Return the (X, Y) coordinate for the center point of the cell that contains the specified text.  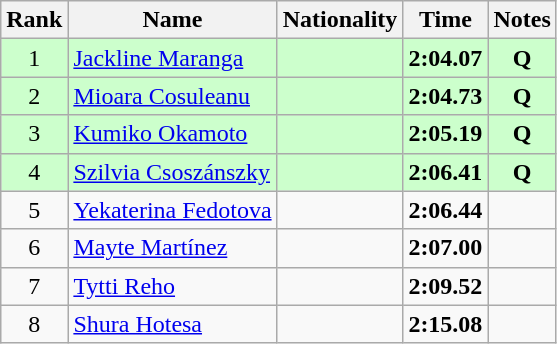
Rank (34, 20)
2:09.52 (446, 286)
4 (34, 172)
Mioara Cosuleanu (172, 96)
6 (34, 248)
3 (34, 134)
7 (34, 286)
5 (34, 210)
Tytti Reho (172, 286)
2:04.73 (446, 96)
2:06.41 (446, 172)
Shura Hotesa (172, 324)
Jackline Maranga (172, 58)
2 (34, 96)
1 (34, 58)
Nationality (340, 20)
2:07.00 (446, 248)
2:04.07 (446, 58)
2:06.44 (446, 210)
Notes (522, 20)
Yekaterina Fedotova (172, 210)
8 (34, 324)
Time (446, 20)
Kumiko Okamoto (172, 134)
Name (172, 20)
Szilvia Csoszánszky (172, 172)
2:05.19 (446, 134)
Mayte Martínez (172, 248)
2:15.08 (446, 324)
